Scan for the cell matching the given text and deliver its (X, Y) coordinate at center. 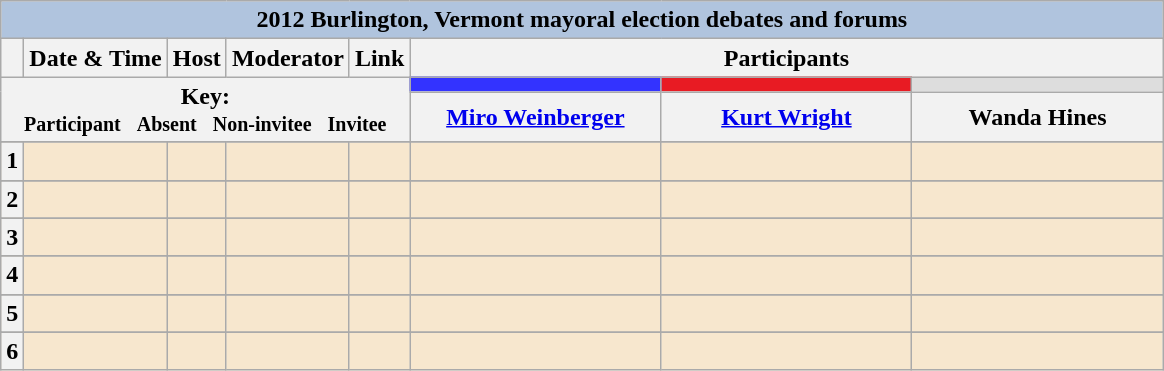
1 (12, 161)
Date & Time (96, 58)
2 (12, 199)
Kurt Wright (786, 117)
Wanda Hines (1038, 117)
4 (12, 275)
Key: Participant Absent Non-invitee Invitee (206, 110)
Link (379, 58)
Moderator (288, 58)
6 (12, 351)
5 (12, 313)
Miro Weinberger (536, 117)
Host (196, 58)
3 (12, 237)
Participants (786, 58)
2012 Burlington, Vermont mayoral election debates and forums (582, 20)
